Search for the cell housing the specified text and yield its (X, Y) center coordinate. 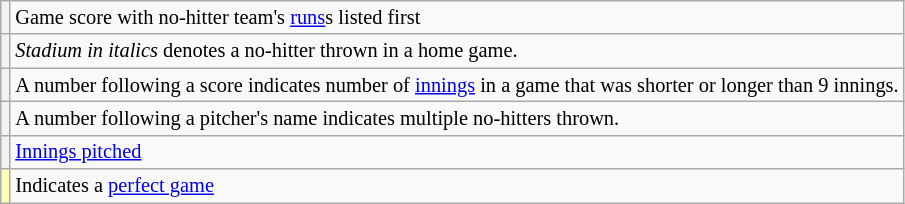
Game score with no-hitter team's runss listed first (456, 17)
Stadium in italics denotes a no-hitter thrown in a home game. (456, 51)
Indicates a perfect game (456, 186)
A number following a score indicates number of innings in a game that was shorter or longer than 9 innings. (456, 85)
A number following a pitcher's name indicates multiple no-hitters thrown. (456, 118)
Innings pitched (456, 152)
